Search for the cell housing the specified text and yield its (x, y) center coordinate. 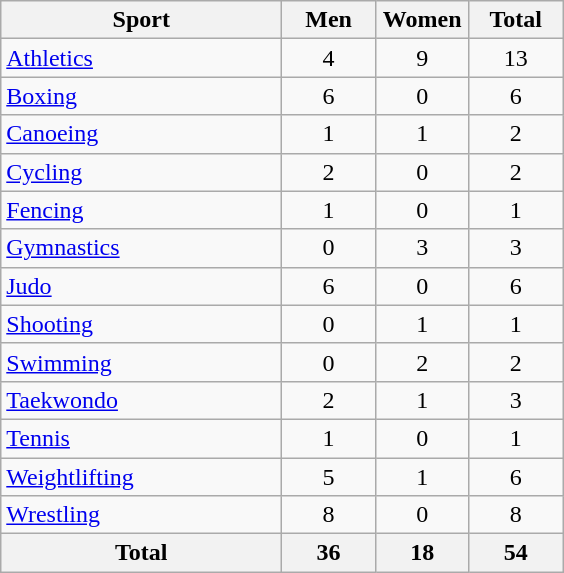
Wrestling (142, 515)
36 (329, 553)
Boxing (142, 96)
5 (329, 477)
Fencing (142, 210)
Judo (142, 286)
Weightlifting (142, 477)
Athletics (142, 58)
Canoeing (142, 134)
Tennis (142, 438)
54 (516, 553)
Gymnastics (142, 248)
9 (422, 58)
13 (516, 58)
4 (329, 58)
Shooting (142, 324)
Swimming (142, 362)
Men (329, 20)
Cycling (142, 172)
18 (422, 553)
Women (422, 20)
Taekwondo (142, 400)
Sport (142, 20)
